For the text-containing cell, return its midpoint in [x, y] coordinate format. 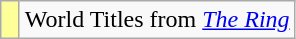
World Titles from The Ring [157, 20]
